Determine the [X, Y] coordinate at the center of the cell enclosing the given text.  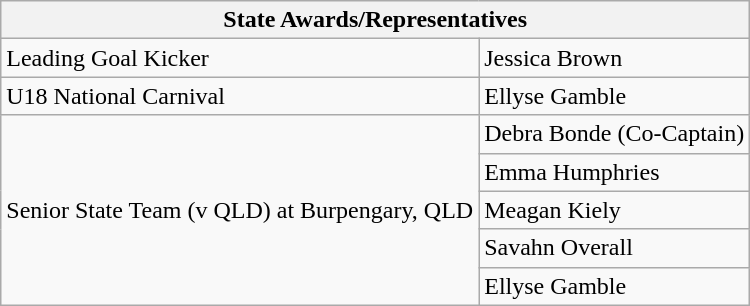
Leading Goal Kicker [240, 58]
Senior State Team (v QLD) at Burpengary, QLD [240, 210]
State Awards/Representatives [376, 20]
Emma Humphries [614, 172]
Jessica Brown [614, 58]
Debra Bonde (Co-Captain) [614, 134]
U18 National Carnival [240, 96]
Savahn Overall [614, 248]
Meagan Kiely [614, 210]
